Extract the (x, y) coordinate from the center of the cell holding the provided text.  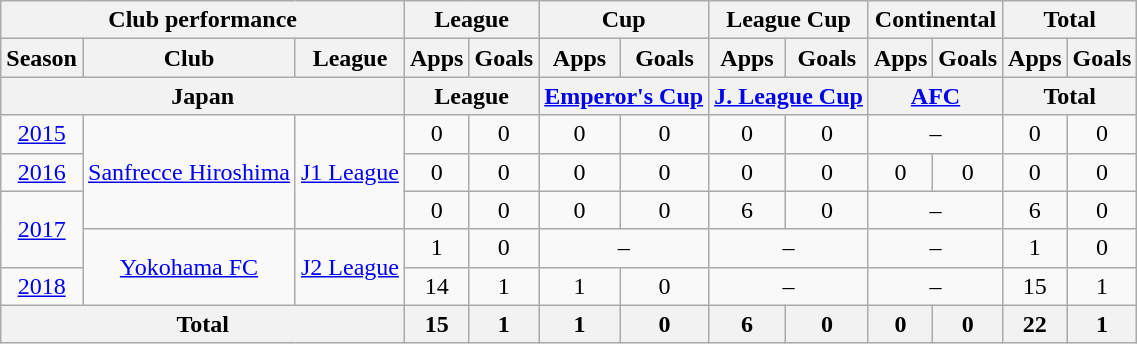
League Cup (789, 20)
14 (437, 286)
Season (42, 58)
22 (1035, 324)
Continental (935, 20)
2017 (42, 229)
Japan (203, 96)
2018 (42, 286)
2016 (42, 172)
Yokohama FC (188, 267)
J. League Cup (789, 96)
J1 League (350, 172)
2015 (42, 134)
Club (188, 58)
Emperor's Cup (624, 96)
AFC (935, 96)
Cup (624, 20)
J2 League (350, 267)
Sanfrecce Hiroshima (188, 172)
Club performance (203, 20)
